From the cell containing the given text, extract its center point as [X, Y] coordinate. 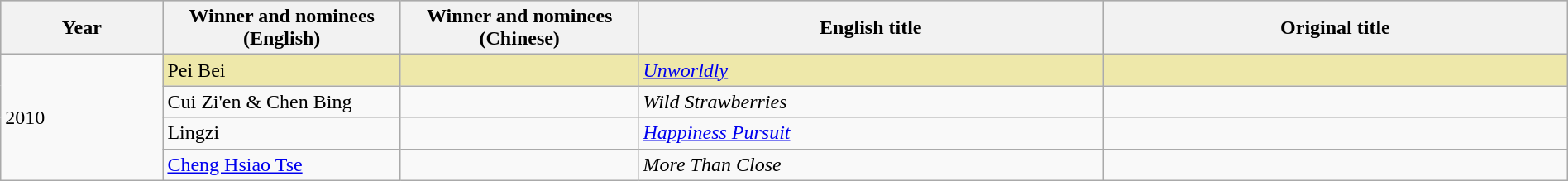
Cui Zi'en & Chen Bing [282, 102]
Happiness Pursuit [871, 133]
Original title [1336, 28]
Wild Strawberries [871, 102]
Pei Bei [282, 70]
Unworldly [871, 70]
Winner and nominees(Chinese) [519, 28]
2010 [82, 117]
Year [82, 28]
Cheng Hsiao Tse [282, 164]
More Than Close [871, 164]
English title [871, 28]
Winner and nominees(English) [282, 28]
Lingzi [282, 133]
